Find where the given text appears and provide that cell's center as (x, y) coordinate. 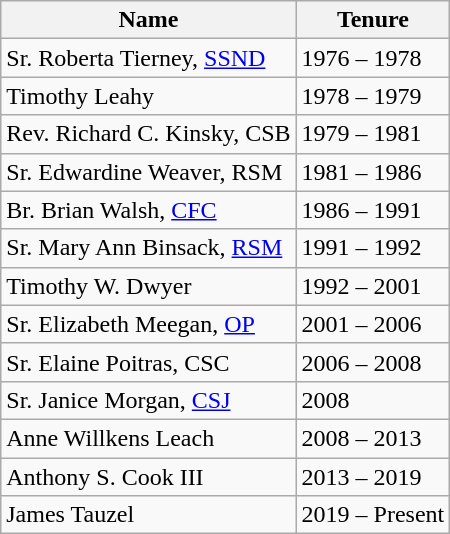
Timothy W. Dwyer (148, 286)
Sr. Elizabeth Meegan, OP (148, 324)
Sr. Mary Ann Binsack, RSM (148, 248)
2008 (373, 400)
1979 – 1981 (373, 134)
2019 – Present (373, 515)
Sr. Edwardine Weaver, RSM (148, 172)
1992 – 2001 (373, 286)
1976 – 1978 (373, 58)
Anne Willkens Leach (148, 438)
2001 – 2006 (373, 324)
Tenure (373, 20)
Rev. Richard C. Kinsky, CSB (148, 134)
Br. Brian Walsh, CFC (148, 210)
2006 – 2008 (373, 362)
1991 – 1992 (373, 248)
Name (148, 20)
James Tauzel (148, 515)
Sr. Janice Morgan, CSJ (148, 400)
2008 – 2013 (373, 438)
1981 – 1986 (373, 172)
Anthony S. Cook III (148, 477)
2013 – 2019 (373, 477)
1986 – 1991 (373, 210)
Timothy Leahy (148, 96)
Sr. Roberta Tierney, SSND (148, 58)
1978 – 1979 (373, 96)
Sr. Elaine Poitras, CSC (148, 362)
